Detect which cell encompasses the target text, then output its (x, y) center coordinate. 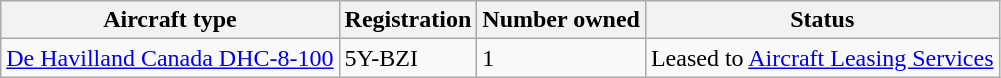
Number owned (562, 20)
1 (562, 58)
5Y-BZI (408, 58)
De Havilland Canada DHC-8-100 (170, 58)
Aircraft type (170, 20)
Registration (408, 20)
Leased to Aircraft Leasing Services (822, 58)
Status (822, 20)
